Pinpoint the cell where the given text exists, returning its (x, y) midpoint coordinate. 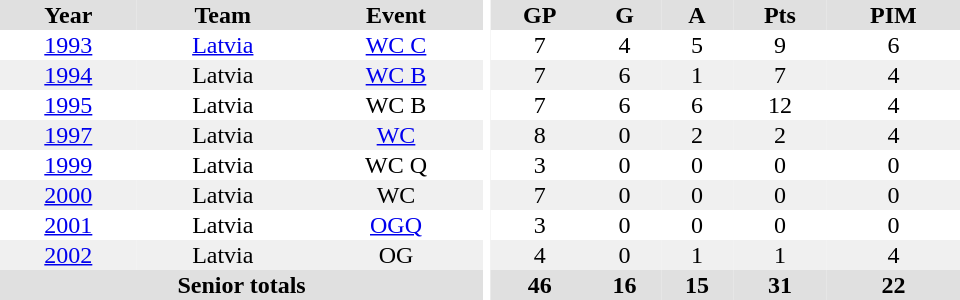
Event (396, 15)
Pts (780, 15)
OG (396, 255)
16 (624, 285)
1999 (68, 165)
5 (697, 45)
A (697, 15)
WC Q (396, 165)
Senior totals (242, 285)
G (624, 15)
PIM (894, 15)
1997 (68, 135)
1993 (68, 45)
OGQ (396, 225)
2001 (68, 225)
9 (780, 45)
Year (68, 15)
31 (780, 285)
46 (540, 285)
12 (780, 105)
2002 (68, 255)
Team (223, 15)
22 (894, 285)
1994 (68, 75)
GP (540, 15)
1995 (68, 105)
WC C (396, 45)
15 (697, 285)
8 (540, 135)
2000 (68, 195)
